Return the (x, y) coordinate for the center point of the cell that contains the specified text.  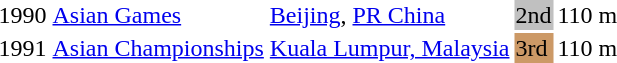
Beijing, PR China (390, 15)
3rd (534, 48)
Asian Games (158, 15)
2nd (534, 15)
Asian Championships (158, 48)
Kuala Lumpur, Malaysia (390, 48)
